Provide the [x, y] coordinate of the cell's center where the given text is located.  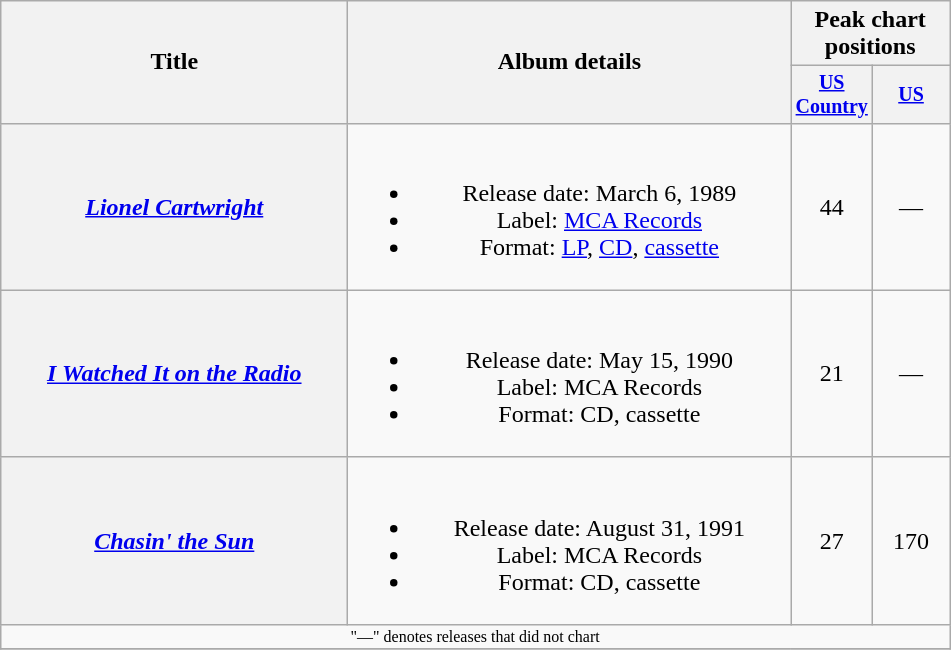
Chasin' the Sun [174, 540]
27 [832, 540]
"—" denotes releases that did not chart [476, 636]
US [912, 94]
Peak chartpositions [870, 34]
Release date: August 31, 1991Label: MCA RecordsFormat: CD, cassette [570, 540]
US Country [832, 94]
Album details [570, 62]
Lionel Cartwright [174, 206]
170 [912, 540]
Release date: May 15, 1990Label: MCA RecordsFormat: CD, cassette [570, 374]
Release date: March 6, 1989Label: MCA RecordsFormat: LP, CD, cassette [570, 206]
I Watched It on the Radio [174, 374]
21 [832, 374]
Title [174, 62]
44 [832, 206]
